Determine the [x, y] coordinate at the center of the cell enclosing the given text.  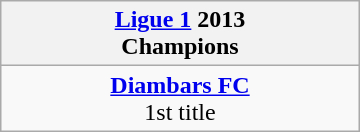
Diambars FC1st title [180, 98]
Ligue 1 2013Champions [180, 34]
